Search for the cell housing the specified text and yield its (x, y) center coordinate. 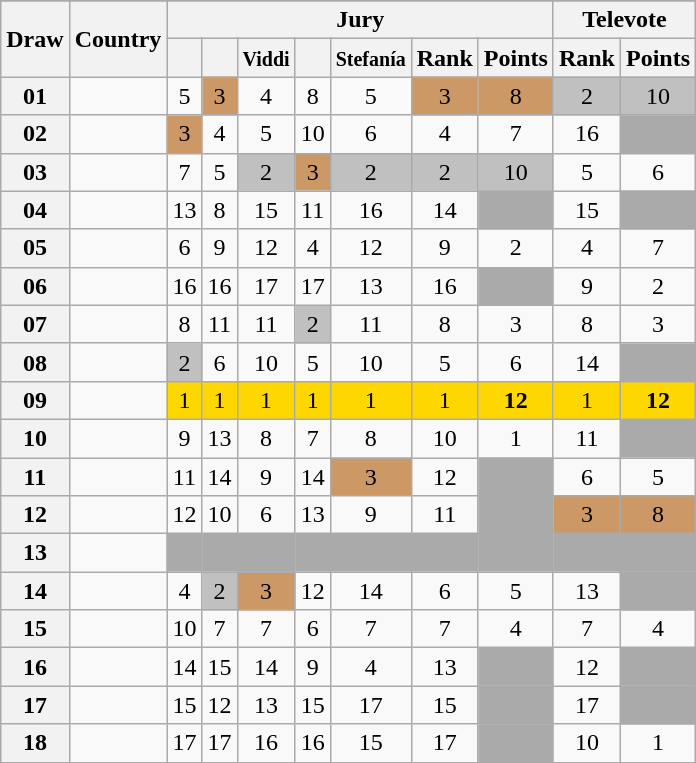
06 (35, 286)
18 (35, 743)
Country (118, 39)
08 (35, 362)
02 (35, 134)
04 (35, 210)
Televote (624, 20)
07 (35, 324)
09 (35, 400)
05 (35, 248)
Draw (35, 39)
03 (35, 172)
Viddi (266, 58)
Jury (360, 20)
Stefanía (370, 58)
01 (35, 96)
